Find where the given text appears and provide that cell's center as (X, Y) coordinate. 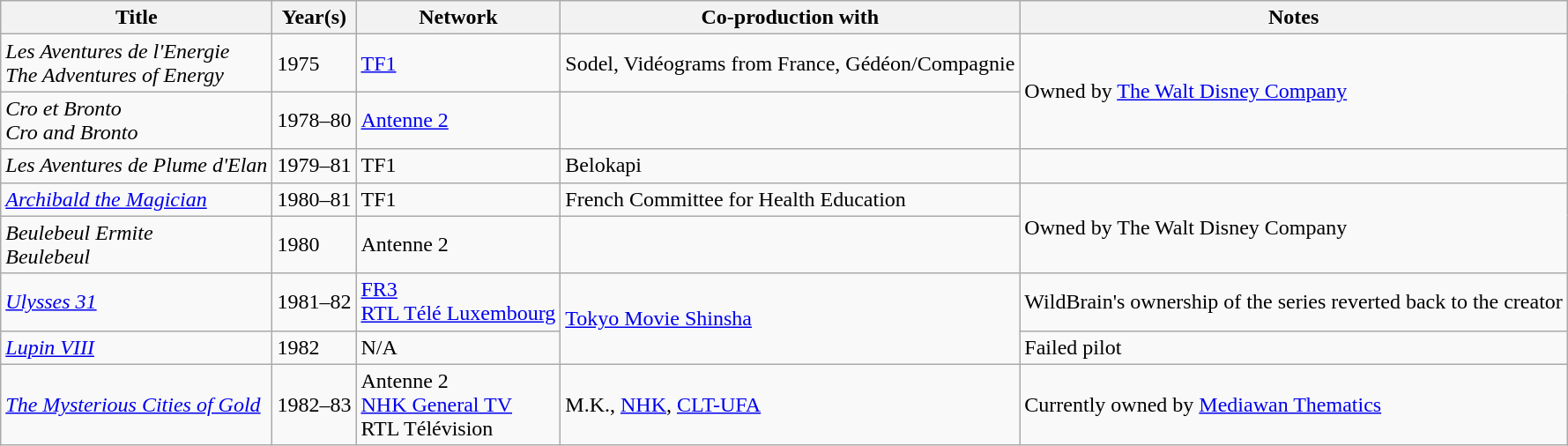
Cro et BrontoCro and Bronto (137, 120)
N/A (458, 347)
Les Aventures de l'EnergieThe Adventures of Energy (137, 63)
Archibald the Magician (137, 199)
1982 (314, 347)
Ulysses 31 (137, 301)
1980 (314, 245)
Lupin VIII (137, 347)
French Committee for Health Education (790, 199)
Les Aventures de Plume d'Elan (137, 166)
Beulebeul ErmiteBeulebeul (137, 245)
Sodel, Vidéograms from France, Gédéon/Compagnie (790, 63)
Notes (1294, 18)
Currently owned by Mediawan Thematics (1294, 405)
Belokapi (790, 166)
Year(s) (314, 18)
Title (137, 18)
Failed pilot (1294, 347)
Co-production with (790, 18)
FR3RTL Télé Luxembourg (458, 301)
1975 (314, 63)
1978–80 (314, 120)
Antenne 2NHK General TVRTL Télévision (458, 405)
1982–83 (314, 405)
Network (458, 18)
1981–82 (314, 301)
Tokyo Movie Shinsha (790, 319)
M.K., NHK, CLT-UFA (790, 405)
WildBrain's ownership of the series reverted back to the creator (1294, 301)
The Mysterious Cities of Gold (137, 405)
1980–81 (314, 199)
1979–81 (314, 166)
